Output the [x, y] coordinate of the center of the cell containing the given text.  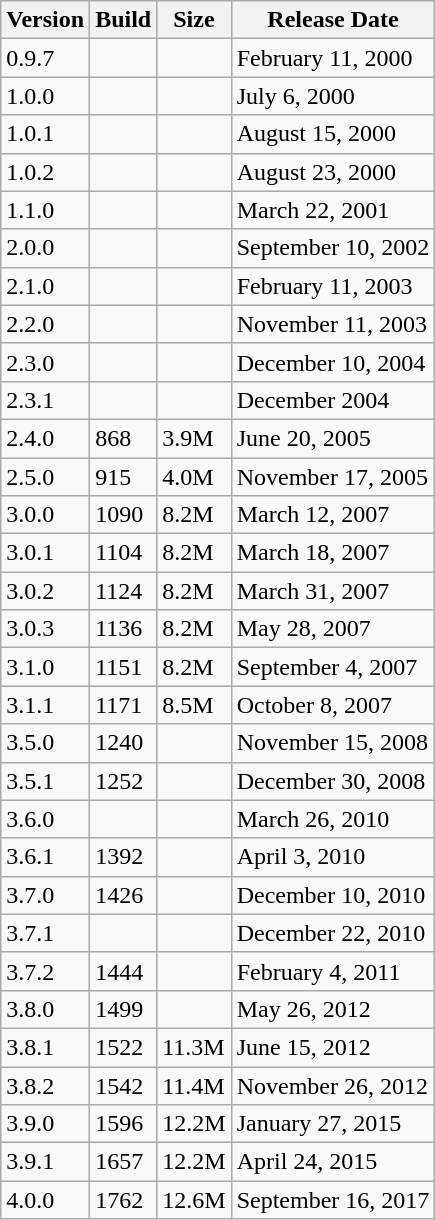
July 6, 2000 [333, 96]
1499 [124, 1009]
June 15, 2012 [333, 1047]
3.1.0 [46, 667]
1.0.1 [46, 134]
3.8.1 [46, 1047]
0.9.7 [46, 58]
3.0.1 [46, 553]
3.0.3 [46, 629]
February 11, 2000 [333, 58]
2.0.0 [46, 248]
3.8.0 [46, 1009]
November 17, 2005 [333, 477]
December 30, 2008 [333, 781]
3.9M [194, 438]
October 8, 2007 [333, 705]
March 12, 2007 [333, 515]
3.1.1 [46, 705]
November 15, 2008 [333, 743]
1151 [124, 667]
March 18, 2007 [333, 553]
4.0M [194, 477]
3.5.0 [46, 743]
April 24, 2015 [333, 1162]
December 10, 2010 [333, 895]
3.7.2 [46, 971]
1.1.0 [46, 210]
3.8.2 [46, 1085]
May 26, 2012 [333, 1009]
1.0.0 [46, 96]
915 [124, 477]
3.7.1 [46, 933]
2.5.0 [46, 477]
1090 [124, 515]
2.3.1 [46, 400]
2.3.0 [46, 362]
June 20, 2005 [333, 438]
February 11, 2003 [333, 286]
3.9.1 [46, 1162]
1252 [124, 781]
August 23, 2000 [333, 172]
3.7.0 [46, 895]
3.6.0 [46, 819]
Version [46, 20]
September 4, 2007 [333, 667]
March 22, 2001 [333, 210]
1.0.2 [46, 172]
3.0.2 [46, 591]
11.4M [194, 1085]
March 31, 2007 [333, 591]
1124 [124, 591]
3.9.0 [46, 1124]
1522 [124, 1047]
1542 [124, 1085]
1444 [124, 971]
1240 [124, 743]
2.2.0 [46, 324]
1104 [124, 553]
12.6M [194, 1200]
3.0.0 [46, 515]
3.5.1 [46, 781]
4.0.0 [46, 1200]
December 10, 2004 [333, 362]
December 22, 2010 [333, 933]
November 11, 2003 [333, 324]
April 3, 2010 [333, 857]
1426 [124, 895]
Size [194, 20]
1171 [124, 705]
August 15, 2000 [333, 134]
January 27, 2015 [333, 1124]
8.5M [194, 705]
September 10, 2002 [333, 248]
May 28, 2007 [333, 629]
November 26, 2012 [333, 1085]
September 16, 2017 [333, 1200]
1657 [124, 1162]
March 26, 2010 [333, 819]
2.4.0 [46, 438]
11.3M [194, 1047]
December 2004 [333, 400]
1392 [124, 857]
3.6.1 [46, 857]
1596 [124, 1124]
1136 [124, 629]
1762 [124, 1200]
February 4, 2011 [333, 971]
Release Date [333, 20]
Build [124, 20]
2.1.0 [46, 286]
868 [124, 438]
